From the cell containing the given text, extract its center point as [X, Y] coordinate. 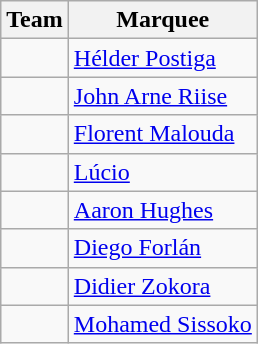
Mohamed Sissoko [162, 324]
Team [35, 20]
Diego Forlán [162, 248]
Hélder Postiga [162, 58]
John Arne Riise [162, 96]
Florent Malouda [162, 134]
Lúcio [162, 172]
Marquee [162, 20]
Aaron Hughes [162, 210]
Didier Zokora [162, 286]
